Search for the cell housing the specified text and yield its [x, y] center coordinate. 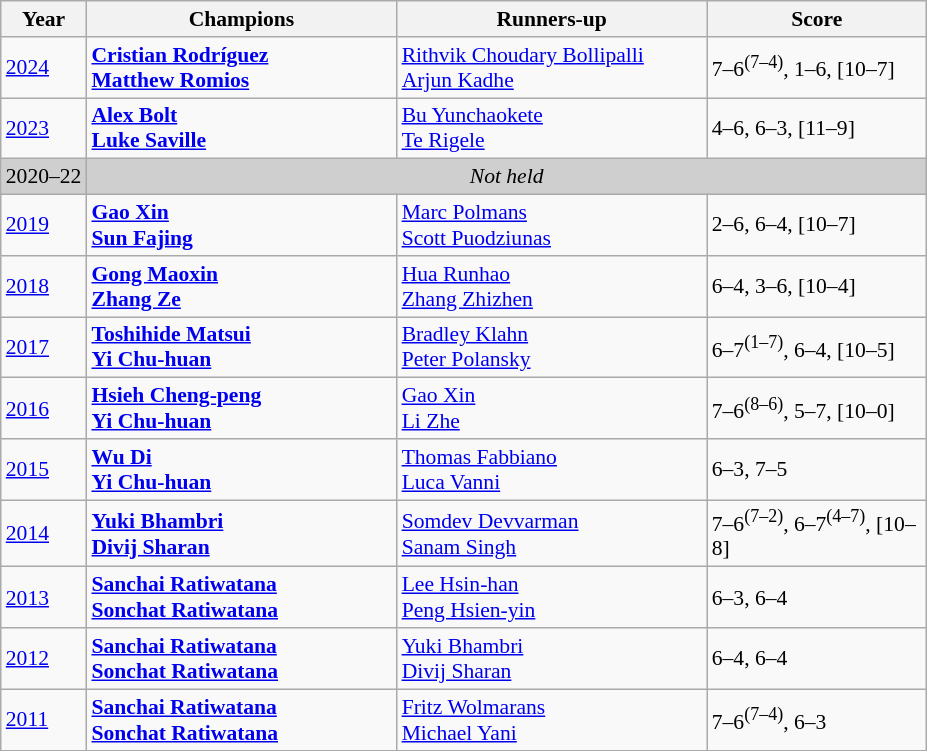
2018 [44, 286]
4–6, 6–3, [11–9] [817, 128]
Thomas Fabbiano Luca Vanni [552, 470]
Not held [506, 177]
7–6(7–2), 6–7(4–7), [10–8] [817, 534]
Alex Bolt Luke Saville [241, 128]
7–6(8–6), 5–7, [10–0] [817, 408]
Score [817, 19]
2019 [44, 226]
2013 [44, 598]
6–3, 7–5 [817, 470]
6–4, 3–6, [10–4] [817, 286]
6–7(1–7), 6–4, [10–5] [817, 348]
Toshihide Matsui Yi Chu-huan [241, 348]
Bradley Klahn Peter Polansky [552, 348]
Runners-up [552, 19]
Hsieh Cheng-peng Yi Chu-huan [241, 408]
6–4, 6–4 [817, 658]
2016 [44, 408]
Marc Polmans Scott Puodziunas [552, 226]
Fritz Wolmarans Michael Yani [552, 720]
2020–22 [44, 177]
2023 [44, 128]
2015 [44, 470]
2017 [44, 348]
Wu Di Yi Chu-huan [241, 470]
2014 [44, 534]
Gao Xin Li Zhe [552, 408]
Rithvik Choudary Bollipalli Arjun Kadhe [552, 68]
2024 [44, 68]
2012 [44, 658]
2011 [44, 720]
Somdev Devvarman Sanam Singh [552, 534]
7–6(7–4), 1–6, [10–7] [817, 68]
Cristian Rodríguez Matthew Romios [241, 68]
Champions [241, 19]
Year [44, 19]
6–3, 6–4 [817, 598]
Gong Maoxin Zhang Ze [241, 286]
7–6(7–4), 6–3 [817, 720]
Bu Yunchaokete Te Rigele [552, 128]
2–6, 6–4, [10–7] [817, 226]
Gao Xin Sun Fajing [241, 226]
Hua Runhao Zhang Zhizhen [552, 286]
Lee Hsin-han Peng Hsien-yin [552, 598]
